Detect which cell encompasses the target text, then output its [x, y] center coordinate. 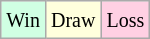
Draw [72, 20]
Loss [126, 20]
Win [24, 20]
